Pinpoint the cell where the given text exists, returning its [x, y] midpoint coordinate. 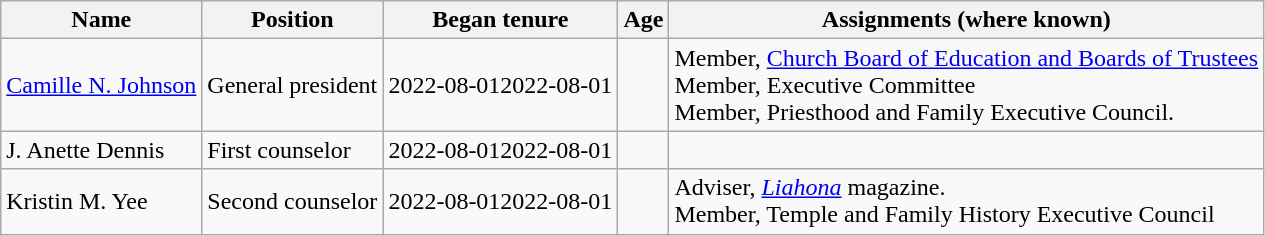
First counselor [292, 150]
Camille N. Johnson [102, 85]
J. Anette Dennis [102, 150]
Began tenure [500, 20]
Age [644, 20]
Name [102, 20]
Kristin M. Yee [102, 202]
Position [292, 20]
General president [292, 85]
Adviser, Liahona magazine.Member, Temple and Family History Executive Council [966, 202]
Member, Church Board of Education and Boards of TrusteesMember, Executive CommitteeMember, Priesthood and Family Executive Council. [966, 85]
Assignments (where known) [966, 20]
Second counselor [292, 202]
